From the cell containing the given text, extract its center point as (x, y) coordinate. 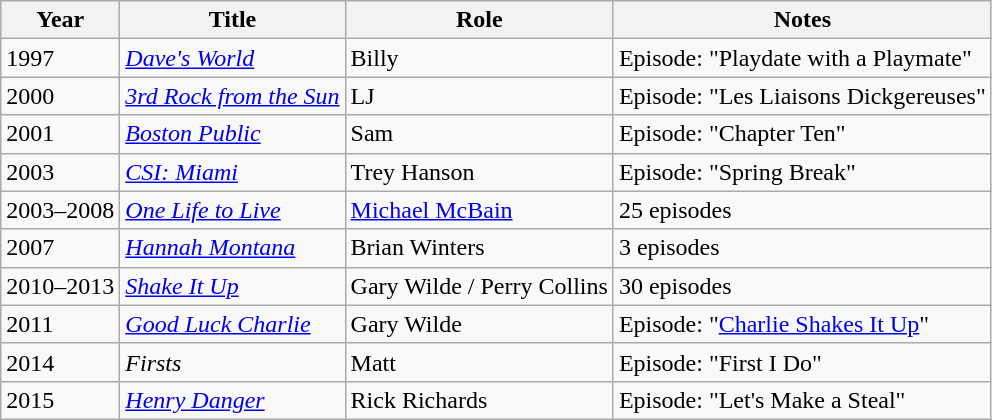
Boston Public (232, 134)
2001 (60, 134)
3 episodes (802, 248)
Role (479, 20)
Rick Richards (479, 400)
Gary Wilde (479, 324)
Matt (479, 362)
CSI: Miami (232, 172)
Henry Danger (232, 400)
Brian Winters (479, 248)
2014 (60, 362)
Firsts (232, 362)
Episode: "Let's Make a Steal" (802, 400)
Shake It Up (232, 286)
Billy (479, 58)
One Life to Live (232, 210)
2015 (60, 400)
Hannah Montana (232, 248)
2007 (60, 248)
2000 (60, 96)
25 episodes (802, 210)
Gary Wilde / Perry Collins (479, 286)
Title (232, 20)
2003–2008 (60, 210)
Good Luck Charlie (232, 324)
Episode: "First I Do" (802, 362)
3rd Rock from the Sun (232, 96)
2010–2013 (60, 286)
Episode: "Les Liaisons Dickgereuses" (802, 96)
LJ (479, 96)
Trey Hanson (479, 172)
Dave's World (232, 58)
Sam (479, 134)
1997 (60, 58)
Year (60, 20)
Episode: "Charlie Shakes It Up" (802, 324)
Notes (802, 20)
2003 (60, 172)
Episode: "Chapter Ten" (802, 134)
30 episodes (802, 286)
Episode: "Playdate with a Playmate" (802, 58)
2011 (60, 324)
Michael McBain (479, 210)
Episode: "Spring Break" (802, 172)
